Search for the cell housing the specified text and yield its [X, Y] center coordinate. 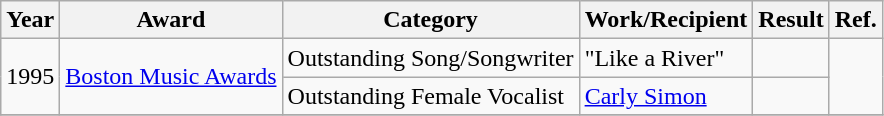
Category [430, 20]
Result [791, 20]
Carly Simon [666, 96]
Ref. [856, 20]
Outstanding Female Vocalist [430, 96]
Work/Recipient [666, 20]
1995 [30, 77]
Outstanding Song/Songwriter [430, 58]
"Like a River" [666, 58]
Year [30, 20]
Award [171, 20]
Boston Music Awards [171, 77]
